Pinpoint the cell where the given text exists, returning its [X, Y] midpoint coordinate. 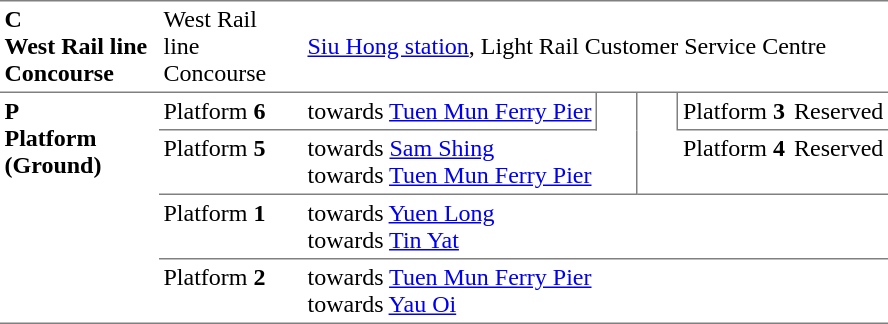
towards Sam Shing towards Tuen Mun Ferry Pier [450, 162]
Platform 5 [231, 162]
Platform 6 [231, 112]
towards Tuen Mun Ferry Pier towards Yau Oi [596, 292]
Siu Hong station, Light Rail Customer Service Centre [596, 46]
Platform 3 [734, 112]
towards Tuen Mun Ferry Pier [450, 112]
Platform 4 [734, 162]
West Rail lineConcourse [231, 46]
CWest Rail lineConcourse [80, 46]
towards Yuen Long towards Tin Yat [596, 227]
Platform 1 [231, 227]
PPlatform(Ground) [80, 208]
Platform 2 [231, 292]
